Extract the [X, Y] coordinate from the center of the cell holding the provided text.  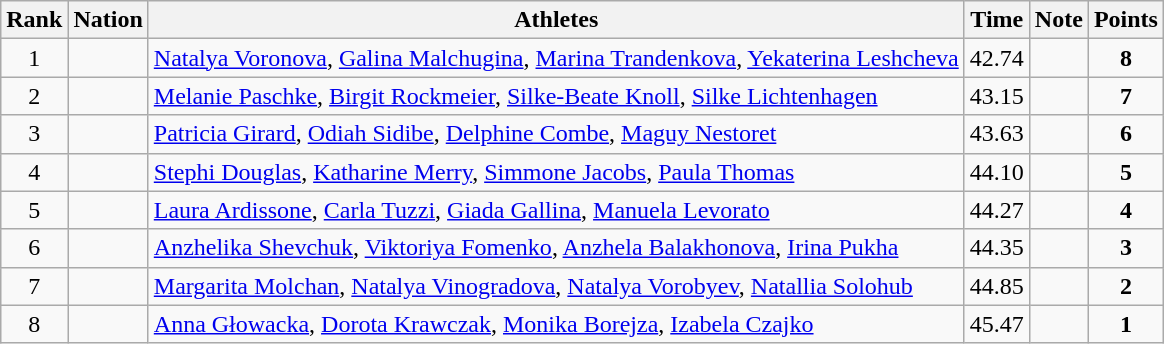
Anzhelika Shevchuk, Viktoriya Fomenko, Anzhela Balakhonova, Irina Pukha [556, 248]
Nation [108, 20]
44.27 [996, 210]
Rank [34, 20]
Laura Ardissone, Carla Tuzzi, Giada Gallina, Manuela Levorato [556, 210]
Points [1126, 20]
42.74 [996, 58]
43.15 [996, 96]
Athletes [556, 20]
44.10 [996, 172]
Note [1058, 20]
44.85 [996, 286]
Margarita Molchan, Natalya Vinogradova, Natalya Vorobyev, Natallia Solohub [556, 286]
Stephi Douglas, Katharine Merry, Simmone Jacobs, Paula Thomas [556, 172]
Anna Głowacka, Dorota Krawczak, Monika Borejza, Izabela Czajko [556, 324]
43.63 [996, 134]
Melanie Paschke, Birgit Rockmeier, Silke-Beate Knoll, Silke Lichtenhagen [556, 96]
Time [996, 20]
Natalya Voronova, Galina Malchugina, Marina Trandenkova, Yekaterina Leshcheva [556, 58]
45.47 [996, 324]
Patricia Girard, Odiah Sidibe, Delphine Combe, Maguy Nestoret [556, 134]
44.35 [996, 248]
